Identify which cell holds the provided text, then report its [X, Y] central coordinate. 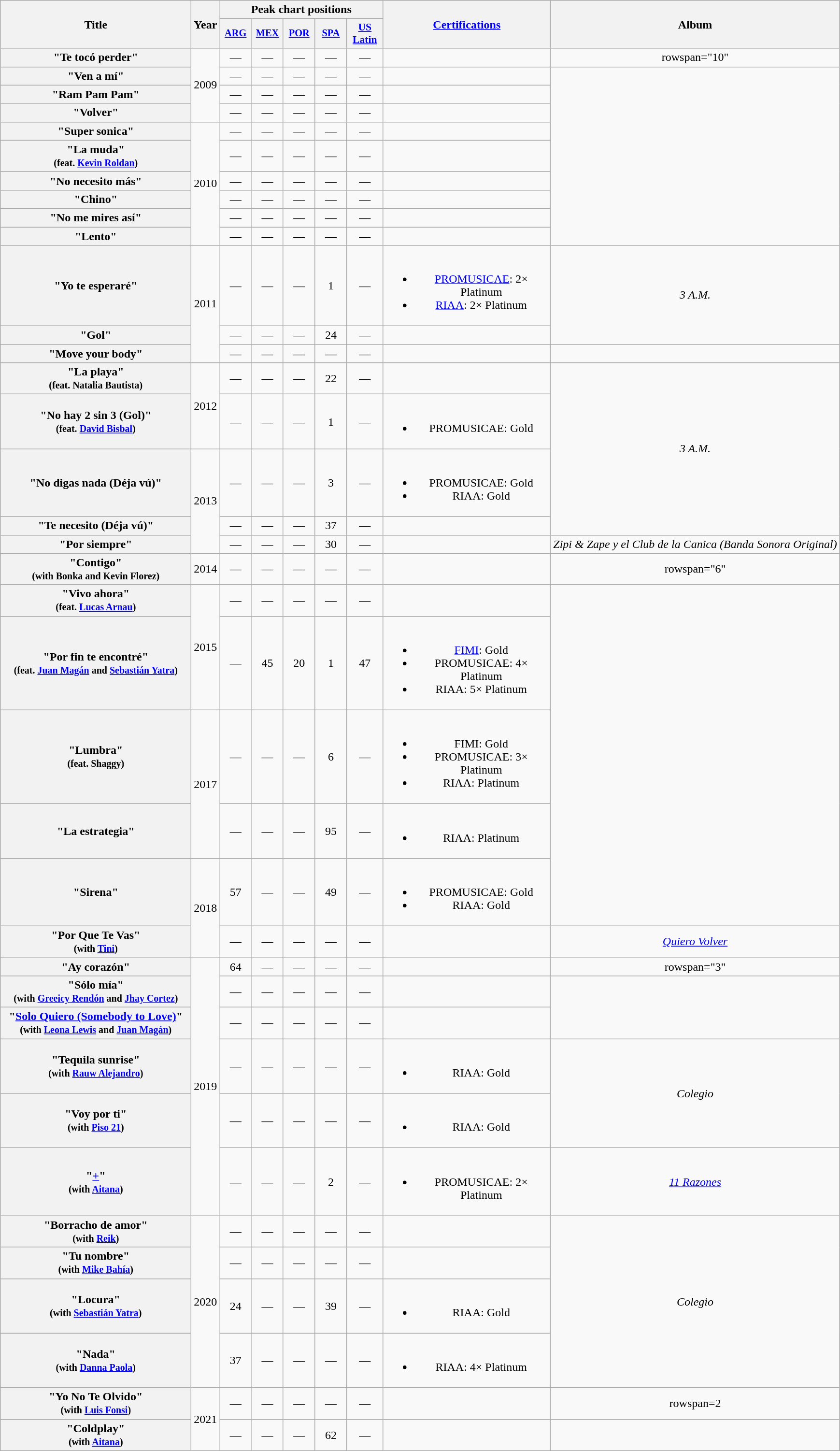
"No digas nada (Déja vú)" [96, 483]
47 [365, 663]
MEX [268, 34]
"Por siempre" [96, 544]
rowspan="3" [695, 967]
2021 [206, 1419]
"No necesito más" [96, 181]
20 [299, 663]
2012 [206, 406]
FIMI: GoldPROMUSICAE: 3× PlatinumRIAA: Platinum [467, 757]
64 [236, 967]
"No me mires así" [96, 217]
USLatin [365, 34]
22 [331, 379]
"Yo te esperaré" [96, 286]
"Te necesito (Déja vú)" [96, 526]
"Por fin te encontré" (feat. Juan Magán and Sebastián Yatra) [96, 663]
2009 [206, 85]
SPA [331, 34]
"Voy por ti" (with Piso 21) [96, 1121]
"Yo No Te Olvido" (with Luis Fonsi) [96, 1403]
"Lento" [96, 236]
"Contigo" (with Bonka and Kevin Florez) [96, 569]
Zipi & Zape y el Club de la Canica (Banda Sonora Original) [695, 544]
rowspan=2 [695, 1403]
"Por Que Te Vas" (with Tini) [96, 941]
2018 [206, 907]
"Super sonica" [96, 131]
RIAA: 4× Platinum [467, 1361]
2014 [206, 569]
Certifications [467, 24]
45 [268, 663]
rowspan="10" [695, 57]
"+" (with Aitana) [96, 1182]
Title [96, 24]
"Sirena" [96, 892]
2019 [206, 1087]
"Solo Quiero (Somebody to Love)" (with Leona Lewis and Juan Magán) [96, 1023]
"Vivo ahora" (feat. Lucas Arnau) [96, 600]
Quiero Volver [695, 941]
PROMUSICAE: 2× PlatinumRIAA: 2× Platinum [467, 286]
57 [236, 892]
rowspan="6" [695, 569]
POR [299, 34]
Peak chart positions [301, 10]
FIMI: GoldPROMUSICAE: 4× PlatinumRIAA: 5× Platinum [467, 663]
RIAA: Platinum [467, 831]
"Borracho de amor" (with Reik) [96, 1231]
30 [331, 544]
39 [331, 1306]
"Ram Pam Pam" [96, 94]
"Move your body" [96, 354]
"Ven a mí" [96, 76]
"La estrategia" [96, 831]
2011 [206, 304]
"Locura" (with Sebastián Yatra) [96, 1306]
"La muda" (feat. Kevin Roldan) [96, 156]
95 [331, 831]
6 [331, 757]
"Tequila sunrise" (with Rauw Alejandro) [96, 1066]
2017 [206, 784]
"No hay 2 sin 3 (Gol)" (feat. David Bisbal) [96, 421]
"Lumbra" (feat. Shaggy) [96, 757]
"Te tocó perder" [96, 57]
"La playa" (feat. Natalia Bautista) [96, 379]
"Nada"(with Danna Paola) [96, 1361]
3 [331, 483]
PROMUSICAE: 2× Platinum [467, 1182]
PROMUSICAE: Gold [467, 421]
2015 [206, 647]
"Chino" [96, 199]
2020 [206, 1302]
49 [331, 892]
11 Razones [695, 1182]
2013 [206, 501]
ARG [236, 34]
"Gol" [96, 335]
"Coldplay" (with Aitana) [96, 1435]
"Ay corazón" [96, 967]
2010 [206, 184]
Year [206, 24]
"Volver" [96, 113]
62 [331, 1435]
2 [331, 1182]
"Tu nombre" (with Mike Bahía) [96, 1263]
Album [695, 24]
"Sólo mía" (with Greeicy Rendón and Jhay Cortez) [96, 991]
